Pinpoint the cell where the given text exists, returning its [x, y] midpoint coordinate. 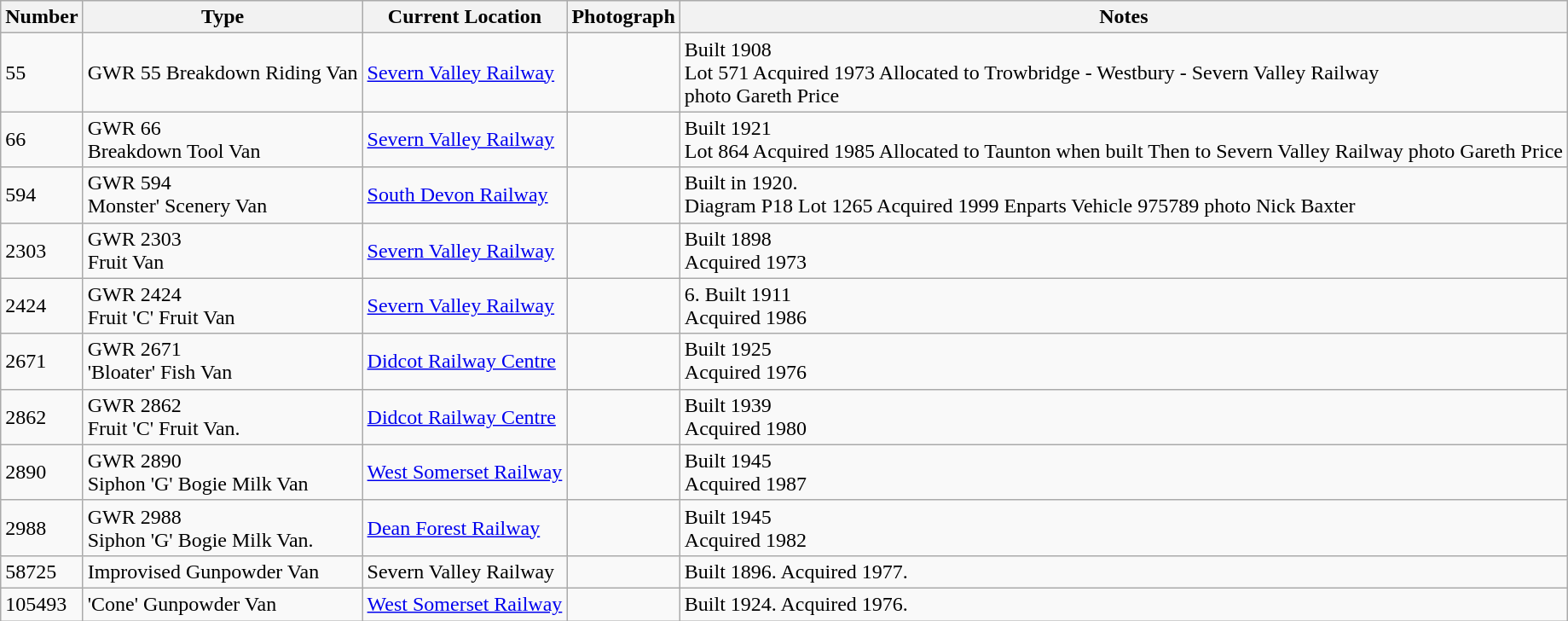
2671 [42, 362]
2890 [42, 473]
Built 1924. Acquired 1976. [1124, 604]
GWR 2303Fruit Van [223, 251]
Built 1898Acquired 1973 [1124, 251]
Built 1921Lot 864 Acquired 1985 Allocated to Taunton when built Then to Severn Valley Railway photo Gareth Price [1124, 140]
GWR 2862Fruit 'C' Fruit Van. [223, 416]
2424 [42, 305]
Built 1945Acquired 1982 [1124, 527]
Built 1896. Acquired 1977. [1124, 572]
Type [223, 17]
GWR 2988Siphon 'G' Bogie Milk Van. [223, 527]
GWR 2671'Bloater' Fish Van [223, 362]
Dean Forest Railway [465, 527]
Notes [1124, 17]
55 [42, 73]
Built in 1920.Diagram P18 Lot 1265 Acquired 1999 Enparts Vehicle 975789 photo Nick Baxter [1124, 194]
6. Built 1911Acquired 1986 [1124, 305]
2303 [42, 251]
105493 [42, 604]
58725 [42, 572]
South Devon Railway [465, 194]
Number [42, 17]
594 [42, 194]
Built 1945Acquired 1987 [1124, 473]
GWR 2424Fruit 'C' Fruit Van [223, 305]
2988 [42, 527]
GWR 594Monster' Scenery Van [223, 194]
Photograph [623, 17]
GWR 55 Breakdown Riding Van [223, 73]
GWR 2890Siphon 'G' Bogie Milk Van [223, 473]
'Cone' Gunpowder Van [223, 604]
Built 1939Acquired 1980 [1124, 416]
Built 1908Lot 571 Acquired 1973 Allocated to Trowbridge - Westbury - Severn Valley Railwayphoto Gareth Price [1124, 73]
Improvised Gunpowder Van [223, 572]
2862 [42, 416]
Current Location [465, 17]
GWR 66Breakdown Tool Van [223, 140]
Built 1925Acquired 1976 [1124, 362]
66 [42, 140]
